From the cell containing the given text, extract its center point as (X, Y) coordinate. 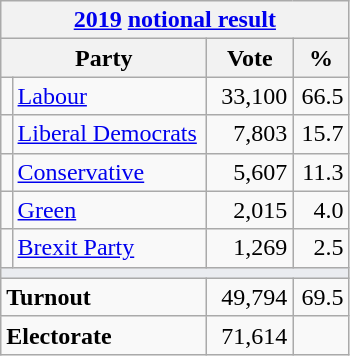
Green (110, 210)
Liberal Democrats (110, 134)
Electorate (104, 335)
2,015 (250, 210)
4.0 (321, 210)
Vote (250, 58)
7,803 (250, 134)
Party (104, 58)
Labour (110, 96)
5,607 (250, 172)
Conservative (110, 172)
Brexit Party (110, 248)
1,269 (250, 248)
Turnout (104, 297)
11.3 (321, 172)
49,794 (250, 297)
% (321, 58)
2.5 (321, 248)
2019 notional result (175, 20)
69.5 (321, 297)
66.5 (321, 96)
33,100 (250, 96)
71,614 (250, 335)
15.7 (321, 134)
